Locate the cell with the specified text and output its (x, y) center coordinate. 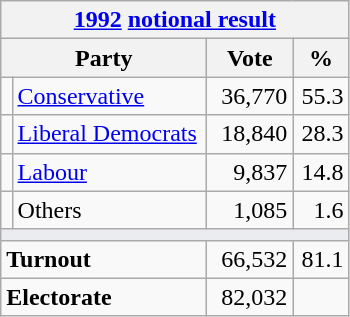
Turnout (104, 259)
55.3 (321, 96)
1.6 (321, 210)
Conservative (110, 96)
1992 notional result (175, 20)
66,532 (250, 259)
82,032 (250, 297)
81.1 (321, 259)
Electorate (104, 297)
18,840 (250, 134)
Labour (110, 172)
1,085 (250, 210)
28.3 (321, 134)
Vote (250, 58)
9,837 (250, 172)
14.8 (321, 172)
Liberal Democrats (110, 134)
Others (110, 210)
Party (104, 58)
% (321, 58)
36,770 (250, 96)
